Determine the [x, y] coordinate at the center of the cell enclosing the given text.  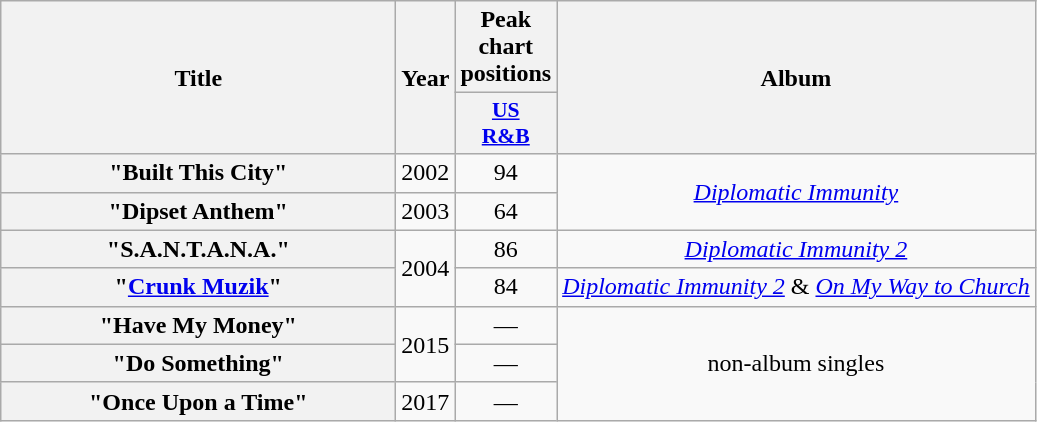
Diplomatic Immunity 2 [796, 249]
Year [426, 78]
Diplomatic Immunity 2 & On My Way to Church [796, 287]
"Have My Money" [198, 325]
"Do Something" [198, 363]
USR&B [506, 124]
"Dipset Anthem" [198, 211]
2003 [426, 211]
"Crunk Muzik" [198, 287]
84 [506, 287]
"S.A.N.T.A.N.A." [198, 249]
64 [506, 211]
86 [506, 249]
2015 [426, 344]
Title [198, 78]
"Once Upon a Time" [198, 401]
2002 [426, 173]
Album [796, 78]
Peak chart positions [506, 47]
"Built This City" [198, 173]
2017 [426, 401]
Diplomatic Immunity [796, 192]
2004 [426, 268]
non-album singles [796, 363]
94 [506, 173]
